Provide the (x, y) coordinate of the cell's center where the given text is located.  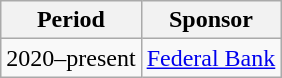
Sponsor (211, 20)
2020–present (71, 58)
Federal Bank (211, 58)
Period (71, 20)
